For the text-containing cell, return its midpoint in (x, y) coordinate format. 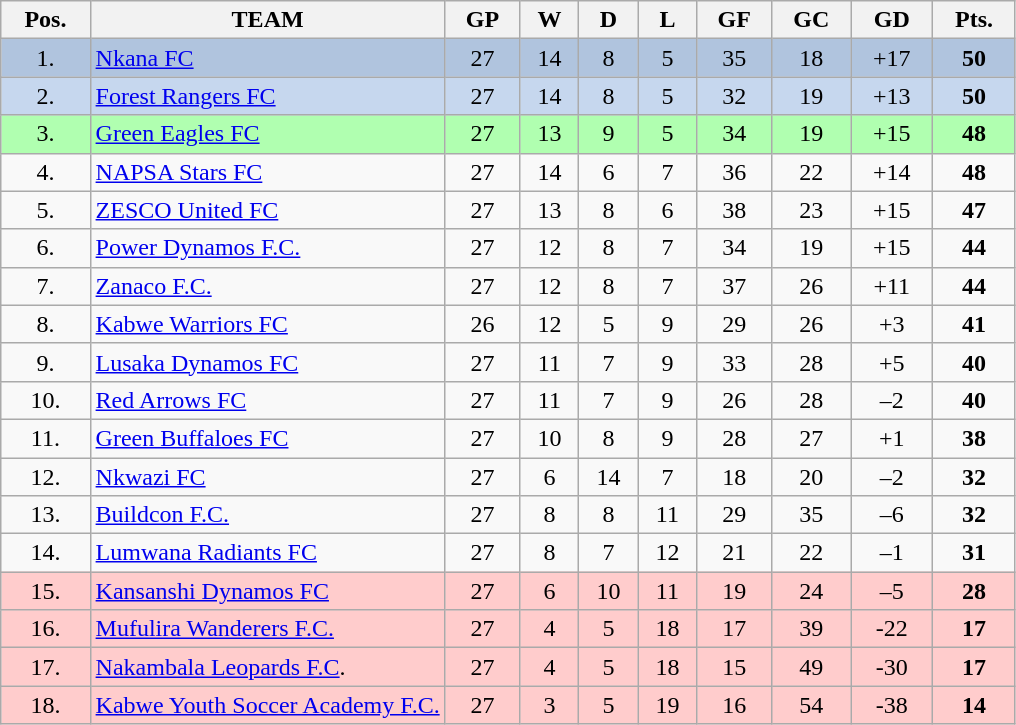
18. (46, 705)
3 (550, 705)
3. (46, 134)
14. (46, 553)
Lumwana Radiants FC (268, 553)
Nkana FC (268, 58)
23 (812, 210)
1. (46, 58)
Lusaka Dynamos FC (268, 362)
Zanaco F.C. (268, 286)
+1 (892, 438)
47 (974, 210)
Pts. (974, 20)
+5 (892, 362)
Pos. (46, 20)
GD (892, 20)
16 (734, 705)
–6 (892, 515)
10. (46, 400)
Nakambala Leopards F.C. (268, 667)
+3 (892, 324)
13. (46, 515)
12. (46, 477)
54 (812, 705)
6. (46, 248)
W (550, 20)
8. (46, 324)
49 (812, 667)
7. (46, 286)
Forest Rangers FC (268, 96)
TEAM (268, 20)
+17 (892, 58)
4. (46, 172)
9. (46, 362)
+14 (892, 172)
–5 (892, 591)
Mufulira Wanderers F.C. (268, 629)
Green Buffaloes FC (268, 438)
NAPSA Stars FC (268, 172)
-38 (892, 705)
39 (812, 629)
-22 (892, 629)
16. (46, 629)
Kabwe Youth Soccer Academy F.C. (268, 705)
+11 (892, 286)
-30 (892, 667)
Kabwe Warriors FC (268, 324)
Power Dynamos F.C. (268, 248)
Green Eagles FC (268, 134)
ZESCO United FC (268, 210)
Red Arrows FC (268, 400)
Kansanshi Dynamos FC (268, 591)
17. (46, 667)
37 (734, 286)
D (608, 20)
Nkwazi FC (268, 477)
GF (734, 20)
L (668, 20)
15 (734, 667)
GP (482, 20)
33 (734, 362)
Buildcon F.C. (268, 515)
24 (812, 591)
GC (812, 20)
+13 (892, 96)
20 (812, 477)
15. (46, 591)
–1 (892, 553)
2. (46, 96)
11. (46, 438)
21 (734, 553)
31 (974, 553)
41 (974, 324)
36 (734, 172)
5. (46, 210)
